Search for the cell housing the specified text and yield its (x, y) center coordinate. 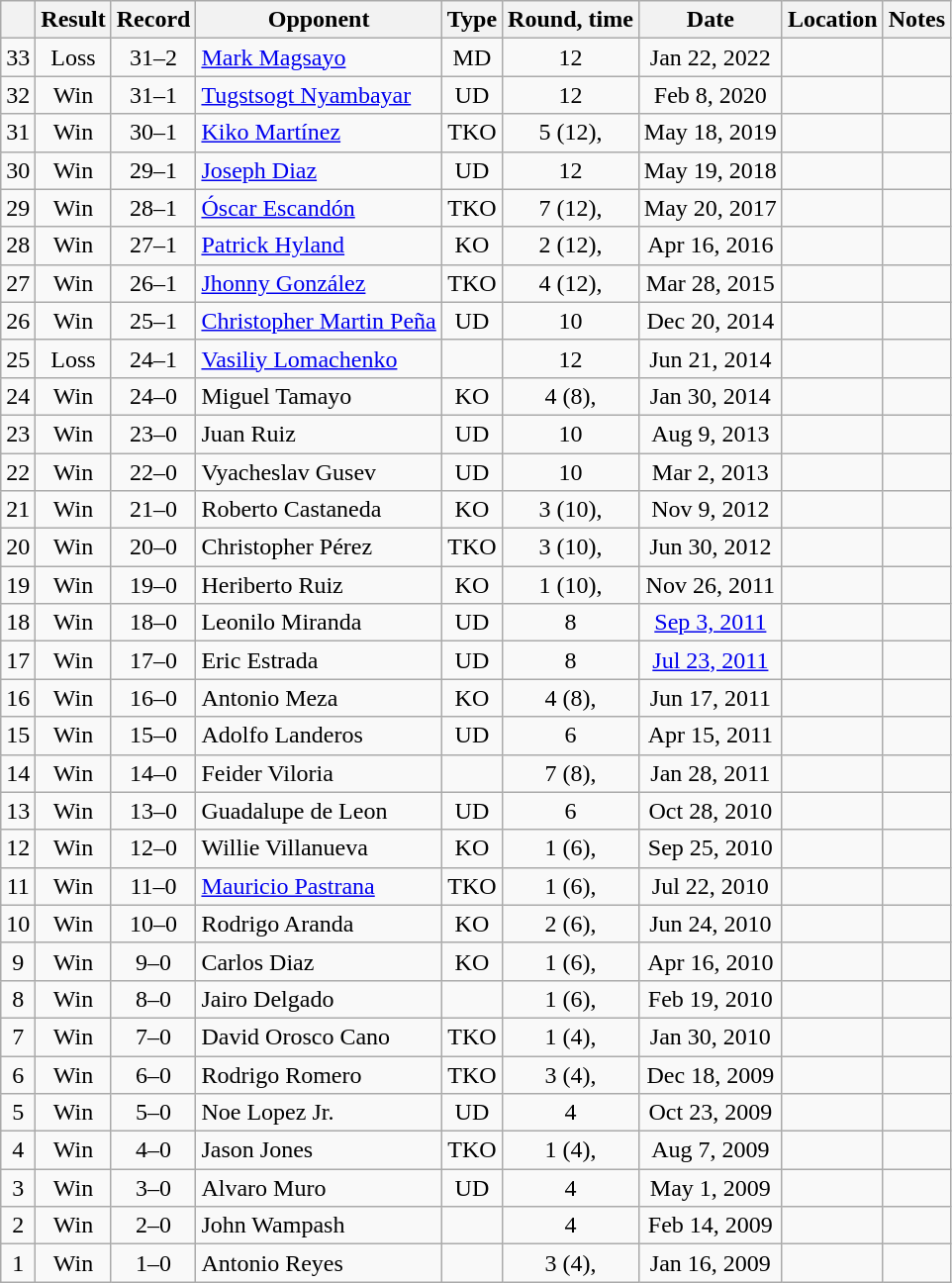
Apr 16, 2010 (711, 961)
16–0 (153, 698)
MD (471, 57)
Opponent (319, 20)
Willie Villanueva (319, 848)
Apr 15, 2011 (711, 736)
32 (18, 95)
9 (18, 961)
Jun 24, 2010 (711, 924)
3 (18, 1188)
Notes (916, 20)
29–1 (153, 170)
30–1 (153, 133)
Record (153, 20)
7 (18, 1036)
1–0 (153, 1263)
Jason Jones (319, 1150)
May 18, 2019 (711, 133)
4–0 (153, 1150)
4 (12), (571, 283)
1 (10), (571, 585)
Aug 7, 2009 (711, 1150)
Result (73, 20)
16 (18, 698)
15–0 (153, 736)
25–1 (153, 321)
14–0 (153, 773)
Oct 23, 2009 (711, 1113)
31–1 (153, 95)
2 (18, 1226)
2 (6), (571, 924)
20–0 (153, 547)
Mark Magsayo (319, 57)
Dec 20, 2014 (711, 321)
19 (18, 585)
25 (18, 358)
Carlos Diaz (319, 961)
12–0 (153, 848)
Óscar Escandón (319, 208)
29 (18, 208)
Rodrigo Romero (319, 1074)
33 (18, 57)
14 (18, 773)
Jul 22, 2010 (711, 886)
Patrick Hyland (319, 246)
Jun 21, 2014 (711, 358)
Sep 25, 2010 (711, 848)
18 (18, 623)
Nov 26, 2011 (711, 585)
Alvaro Muro (319, 1188)
31–2 (153, 57)
Heriberto Ruiz (319, 585)
Jul 23, 2011 (711, 660)
7 (12), (571, 208)
11 (18, 886)
15 (18, 736)
2 (12), (571, 246)
5 (12), (571, 133)
Vasiliy Lomachenko (319, 358)
Mar 2, 2013 (711, 472)
David Orosco Cano (319, 1036)
Jan 30, 2010 (711, 1036)
19–0 (153, 585)
31 (18, 133)
Jan 22, 2022 (711, 57)
Location (832, 20)
24–0 (153, 396)
Feb 19, 2010 (711, 999)
24 (18, 396)
Adolfo Landeros (319, 736)
Rodrigo Aranda (319, 924)
11–0 (153, 886)
Round, time (571, 20)
23–0 (153, 434)
Kiko Martínez (319, 133)
Roberto Castaneda (319, 510)
27–1 (153, 246)
Eric Estrada (319, 660)
8–0 (153, 999)
Nov 9, 2012 (711, 510)
7 (8), (571, 773)
10–0 (153, 924)
Jairo Delgado (319, 999)
28–1 (153, 208)
John Wampash (319, 1226)
Joseph Diaz (319, 170)
Jhonny González (319, 283)
2–0 (153, 1226)
Type (471, 20)
Dec 18, 2009 (711, 1074)
Leonilo Miranda (319, 623)
Aug 9, 2013 (711, 434)
May 20, 2017 (711, 208)
24–1 (153, 358)
22–0 (153, 472)
13–0 (153, 811)
Noe Lopez Jr. (319, 1113)
18–0 (153, 623)
Feider Viloria (319, 773)
13 (18, 811)
20 (18, 547)
Miguel Tamayo (319, 396)
May 19, 2018 (711, 170)
Tugstsogt Nyambayar (319, 95)
Mar 28, 2015 (711, 283)
Antonio Reyes (319, 1263)
May 1, 2009 (711, 1188)
Date (711, 20)
Apr 16, 2016 (711, 246)
Mauricio Pastrana (319, 886)
21–0 (153, 510)
Jun 30, 2012 (711, 547)
26 (18, 321)
Feb 8, 2020 (711, 95)
17 (18, 660)
5–0 (153, 1113)
23 (18, 434)
30 (18, 170)
21 (18, 510)
Guadalupe de Leon (319, 811)
Jun 17, 2011 (711, 698)
Jan 16, 2009 (711, 1263)
3–0 (153, 1188)
Antonio Meza (319, 698)
26–1 (153, 283)
28 (18, 246)
7–0 (153, 1036)
Oct 28, 2010 (711, 811)
5 (18, 1113)
Juan Ruiz (319, 434)
22 (18, 472)
1 (18, 1263)
Sep 3, 2011 (711, 623)
Christopher Pérez (319, 547)
Jan 30, 2014 (711, 396)
Christopher Martin Peña (319, 321)
Vyacheslav Gusev (319, 472)
9–0 (153, 961)
Feb 14, 2009 (711, 1226)
Jan 28, 2011 (711, 773)
6–0 (153, 1074)
27 (18, 283)
17–0 (153, 660)
